From the cell containing the given text, extract its center point as (x, y) coordinate. 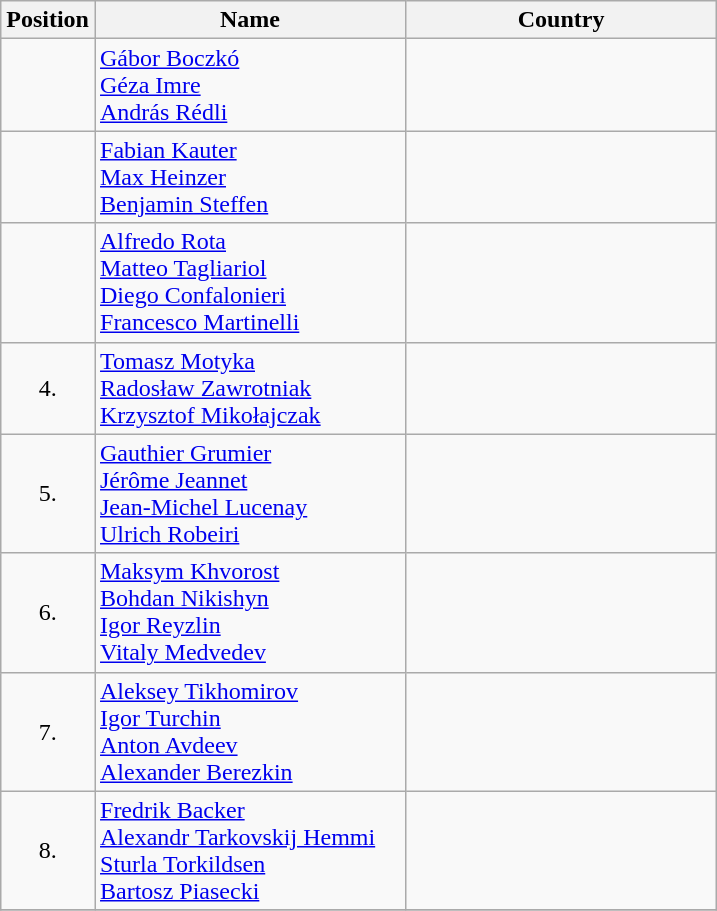
Gauthier GrumierJérôme JeannetJean-Michel LucenayUlrich Robeiri (250, 494)
5. (48, 494)
Maksym KhvorostBohdan NikishynIgor ReyzlinVitaly Medvedev (250, 612)
6. (48, 612)
Fredrik BackerAlexandr Tarkovskij HemmiSturla TorkildsenBartosz Piasecki (250, 850)
Name (250, 20)
Aleksey TikhomirovIgor TurchinAnton Avdeev Alexander Berezkin (250, 732)
Country (562, 20)
Alfredo RotaMatteo TagliariolDiego ConfalonieriFrancesco Martinelli (250, 282)
4. (48, 388)
8. (48, 850)
7. (48, 732)
Fabian KauterMax HeinzerBenjamin Steffen (250, 177)
Position (48, 20)
Gábor BoczkóGéza ImreAndrás Rédli (250, 85)
Tomasz MotykaRadosław ZawrotniakKrzysztof Mikołajczak (250, 388)
